For the text-containing cell, return its midpoint in [X, Y] coordinate format. 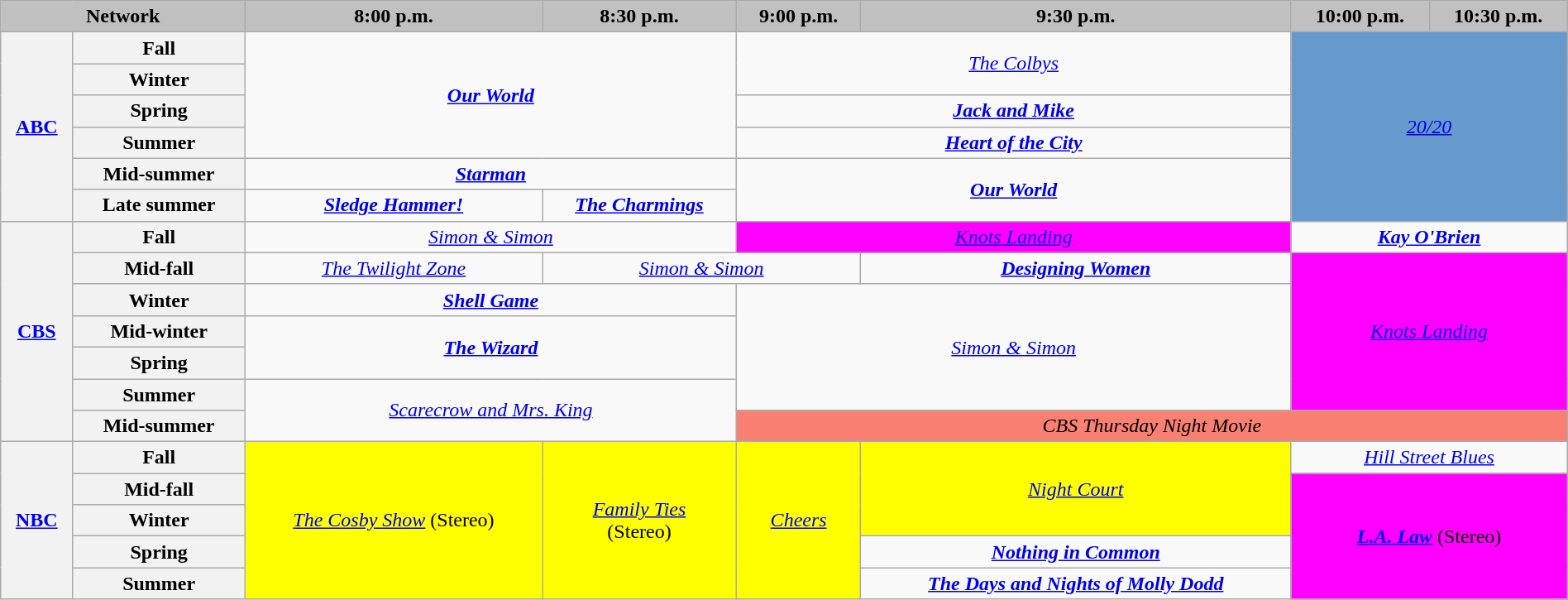
9:00 p.m. [799, 17]
Jack and Mike [1014, 111]
L.A. Law (Stereo) [1429, 536]
8:30 p.m. [640, 17]
Late summer [159, 205]
NBC [36, 521]
8:00 p.m. [394, 17]
The Charmings [640, 205]
Nothing in Common [1076, 552]
Starman [490, 174]
The Wizard [490, 347]
Sledge Hammer! [394, 205]
20/20 [1429, 127]
The Colbys [1014, 64]
Cheers [799, 521]
ABC [36, 127]
Scarecrow and Mrs. King [490, 410]
9:30 p.m. [1076, 17]
Night Court [1076, 489]
Network [123, 17]
The Days and Nights of Molly Dodd [1076, 583]
Shell Game [490, 300]
Family Ties(Stereo) [640, 521]
The Twilight Zone [394, 268]
Designing Women [1076, 268]
Kay O'Brien [1429, 237]
10:30 p.m. [1499, 17]
10:00 p.m. [1360, 17]
CBS Thursday Night Movie [1153, 426]
Hill Street Blues [1429, 458]
Heart of the City [1014, 142]
The Cosby Show (Stereo) [394, 521]
Mid-winter [159, 331]
CBS [36, 331]
